Capture the cell that displays the provided text and extract its [X, Y] central coordinate. 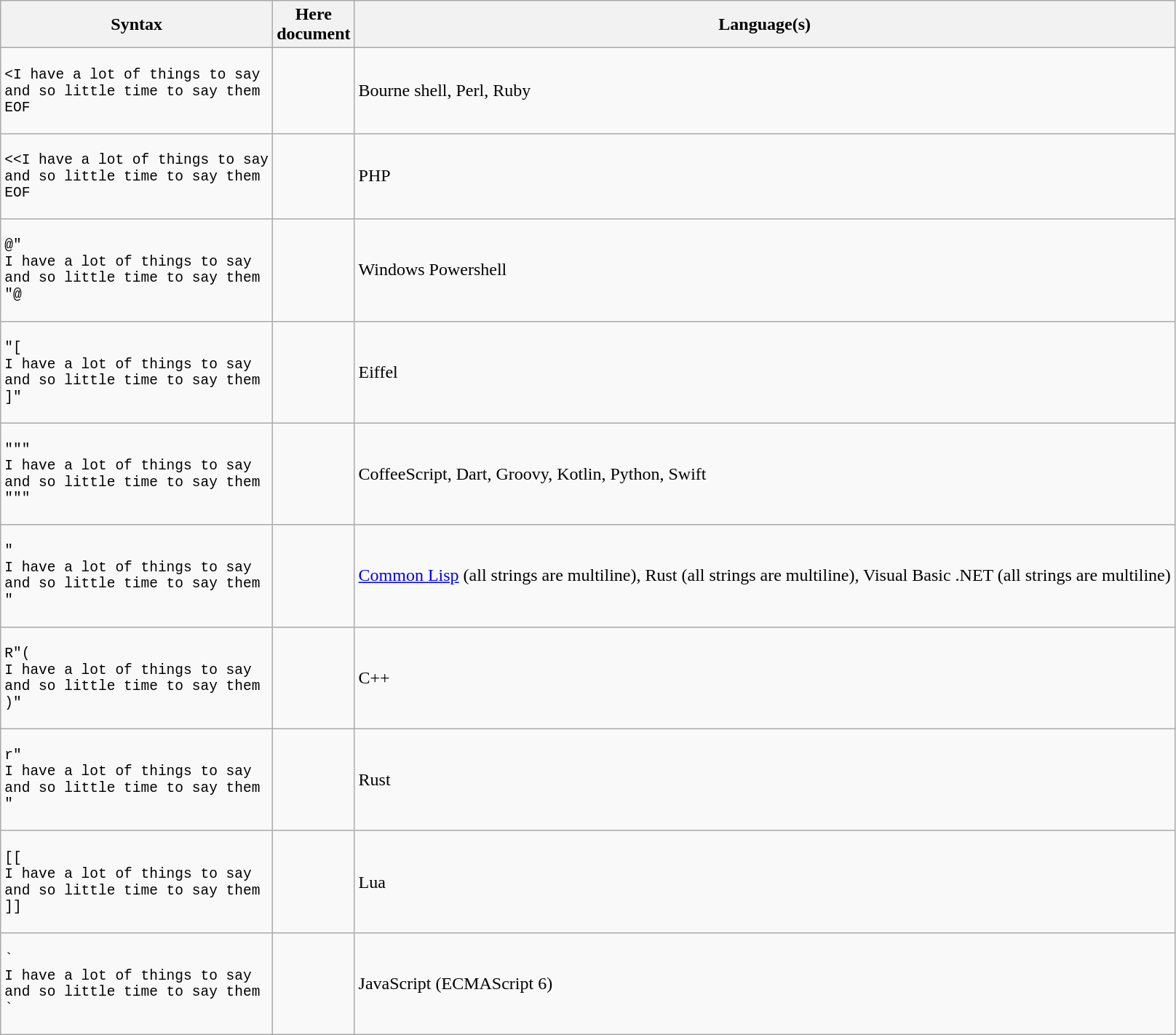
[[I have a lot of things to say and so little time to say them ]] [137, 881]
PHP [764, 176]
Common Lisp (all strings are multiline), Rust (all strings are multiline), Visual Basic .NET (all strings are multiline) [764, 576]
Language(s) [764, 25]
`I have a lot of things to say and so little time to say them ` [137, 983]
Bourne shell, Perl, Ruby [764, 91]
JavaScript (ECMAScript 6) [764, 983]
Heredocument [314, 25]
Lua [764, 881]
"I have a lot of things to say and so little time to say them " [137, 576]
"[I have a lot of things to say and so little time to say them ]" [137, 372]
<<I have a lot of things to say and so little time to say them EOF [137, 176]
r"I have a lot of things to say and so little time to say them " [137, 780]
CoffeeScript, Dart, Groovy, Kotlin, Python, Swift [764, 474]
<I have a lot of things to say and so little time to say them EOF [137, 91]
@"I have a lot of things to say and so little time to say them "@ [137, 270]
"""I have a lot of things to say and so little time to say them """ [137, 474]
C++ [764, 678]
Syntax [137, 25]
Windows Powershell [764, 270]
R"(I have a lot of things to say and so little time to say them )" [137, 678]
Eiffel [764, 372]
Rust [764, 780]
